Find where the given text appears and provide that cell's center as [x, y] coordinate. 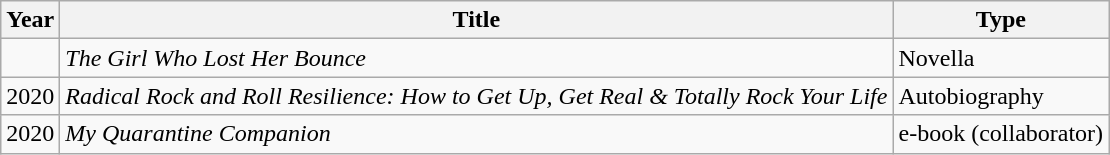
Autobiography [1001, 96]
Title [476, 20]
My Quarantine Companion [476, 134]
Radical Rock and Roll Resilience: How to Get Up, Get Real & Totally Rock Your Life [476, 96]
The Girl Who Lost Her Bounce [476, 58]
Year [30, 20]
Novella [1001, 58]
Type [1001, 20]
e-book (collaborator) [1001, 134]
